Scan for the cell matching the given text and deliver its (X, Y) coordinate at center. 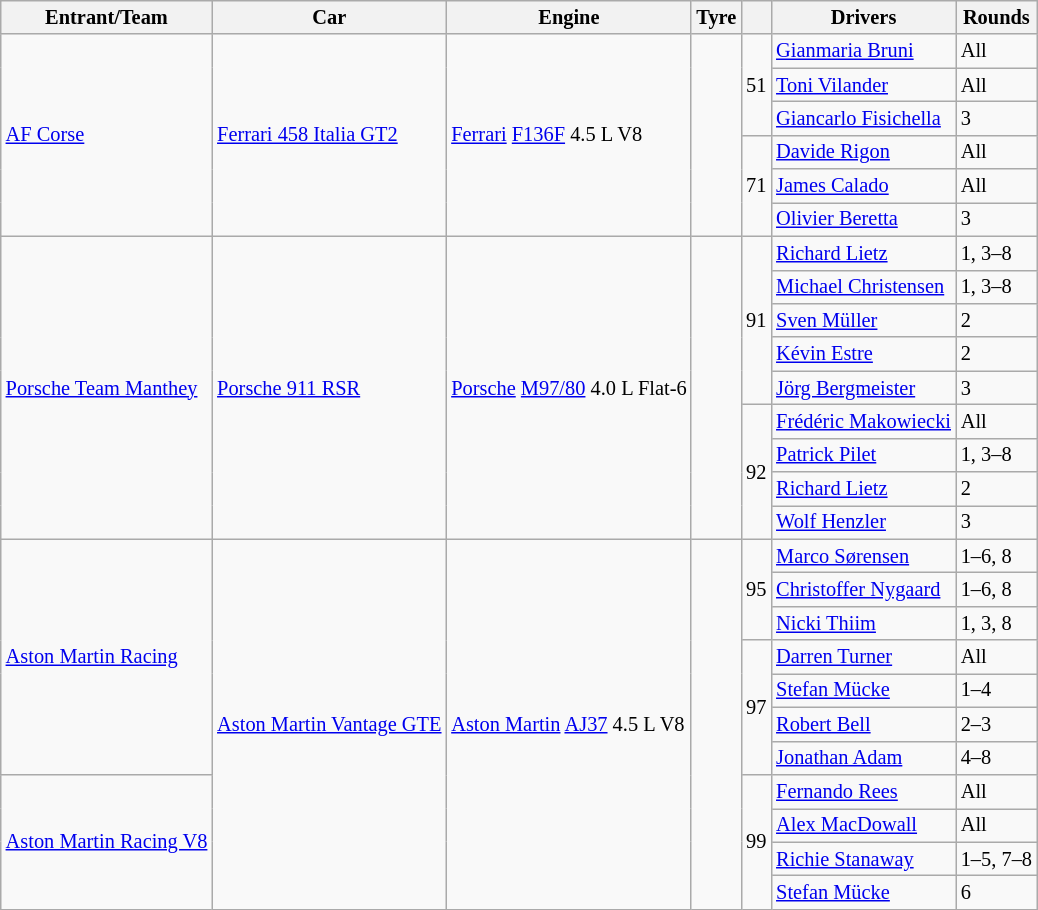
92 (756, 472)
Giancarlo Fisichella (864, 118)
Jörg Bergmeister (864, 388)
4–8 (996, 758)
Patrick Pilet (864, 455)
Porsche Team Manthey (106, 388)
51 (756, 84)
Aston Martin Vantage GTE (329, 724)
Nicki Thiim (864, 623)
Aston Martin Racing V8 (106, 842)
Toni Vilander (864, 85)
Olivier Beretta (864, 219)
Richie Stanaway (864, 859)
1, 3, 8 (996, 623)
Fernando Rees (864, 791)
99 (756, 842)
Drivers (864, 17)
Wolf Henzler (864, 522)
Ferrari F136F 4.5 L V8 (568, 135)
1–4 (996, 690)
Aston Martin Racing (106, 657)
Marco Sørensen (864, 556)
71 (756, 186)
Davide Rigon (864, 152)
Christoffer Nygaard (864, 589)
Porsche 911 RSR (329, 388)
Sven Müller (864, 320)
Engine (568, 17)
1–5, 7–8 (996, 859)
Frédéric Makowiecki (864, 421)
Car (329, 17)
Robert Bell (864, 724)
97 (756, 708)
Rounds (996, 17)
James Calado (864, 186)
Tyre (716, 17)
91 (756, 320)
Darren Turner (864, 657)
Michael Christensen (864, 287)
6 (996, 892)
95 (756, 590)
AF Corse (106, 135)
Ferrari 458 Italia GT2 (329, 135)
Porsche M97/80 4.0 L Flat-6 (568, 388)
Entrant/Team (106, 17)
Alex MacDowall (864, 825)
Jonathan Adam (864, 758)
2–3 (996, 724)
Kévin Estre (864, 354)
Gianmaria Bruni (864, 51)
Aston Martin AJ37 4.5 L V8 (568, 724)
